For the text-containing cell, return its midpoint in [x, y] coordinate format. 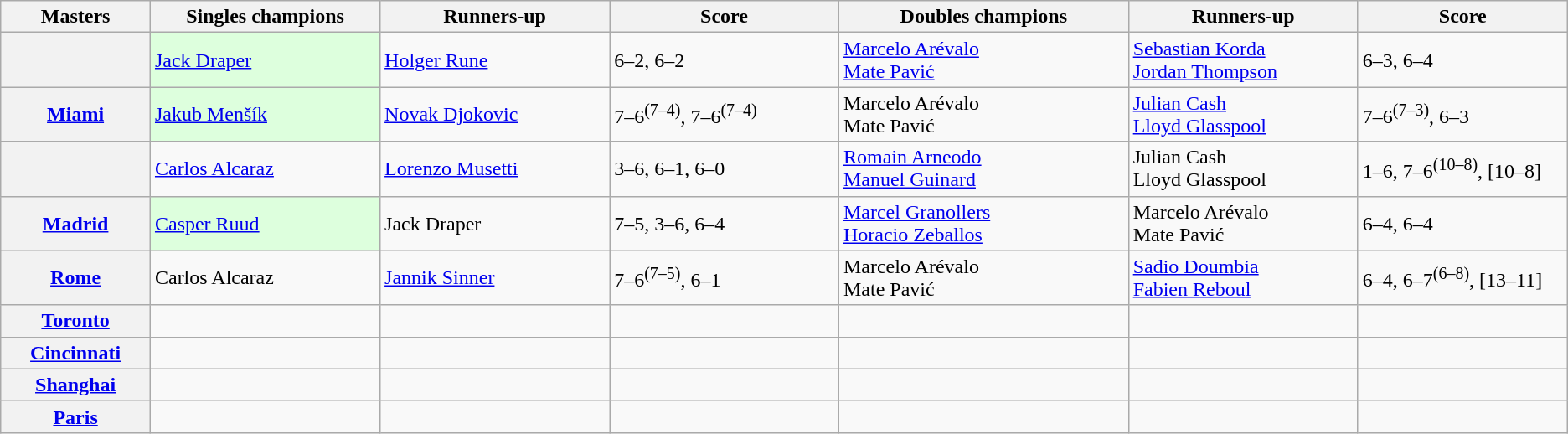
7–6(7–3), 6–3 [1462, 114]
Novak Djokovic [495, 114]
Jannik Sinner [495, 278]
Jakub Menšík [265, 114]
Sadio Doumbia Fabien Reboul [1243, 278]
3–6, 6–1, 6–0 [725, 169]
Masters [75, 17]
Cincinnati [75, 353]
Casper Ruud [265, 223]
Paris [75, 416]
Madrid [75, 223]
Sebastian Korda Jordan Thompson [1243, 60]
7–5, 3–6, 6–4 [725, 223]
Rome [75, 278]
Lorenzo Musetti [495, 169]
Singles champions [265, 17]
1–6, 7–6(10–8), [10–8] [1462, 169]
7–6(7–4), 7–6(7–4) [725, 114]
6–2, 6–2 [725, 60]
7–6(7–5), 6–1 [725, 278]
6–4, 6–4 [1462, 223]
Toronto [75, 321]
6–4, 6–7(6–8), [13–11] [1462, 278]
Marcel Granollers Horacio Zeballos [983, 223]
Doubles champions [983, 17]
Holger Rune [495, 60]
6–3, 6–4 [1462, 60]
Shanghai [75, 385]
Miami [75, 114]
Romain Arneodo Manuel Guinard [983, 169]
